Return [X, Y] of the center of cell containing provided text 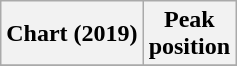
Chart (2019) [72, 34]
Peakposition [189, 34]
